Detect which cell encompasses the target text, then output its [x, y] center coordinate. 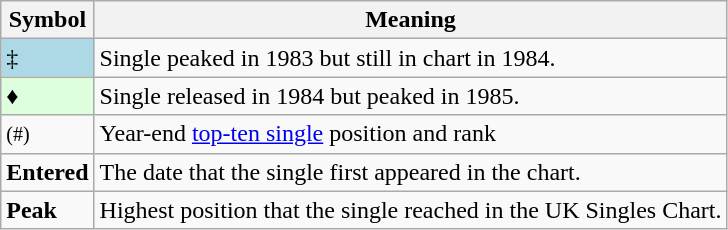
Peak [48, 210]
Single peaked in 1983 but still in chart in 1984. [410, 58]
Year-end top-ten single position and rank [410, 134]
‡ [48, 58]
(#) [48, 134]
Symbol [48, 20]
Highest position that the single reached in the UK Singles Chart. [410, 210]
Entered [48, 172]
♦ [48, 96]
The date that the single first appeared in the chart. [410, 172]
Meaning [410, 20]
Single released in 1984 but peaked in 1985. [410, 96]
